Return the (X, Y) coordinate for the center point of the cell that contains the specified text.  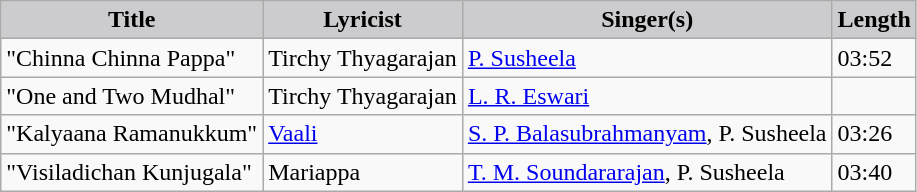
Lyricist (363, 20)
T. M. Soundararajan, P. Susheela (647, 172)
S. P. Balasubrahmanyam, P. Susheela (647, 134)
"Visiladichan Kunjugala" (132, 172)
03:52 (874, 58)
"One and Two Mudhal" (132, 96)
P. Susheela (647, 58)
Singer(s) (647, 20)
"Kalyaana Ramanukkum" (132, 134)
"Chinna Chinna Pappa" (132, 58)
Length (874, 20)
03:40 (874, 172)
L. R. Eswari (647, 96)
Title (132, 20)
03:26 (874, 134)
Mariappa (363, 172)
Vaali (363, 134)
